Locate the cell with the specified text and output its [X, Y] center coordinate. 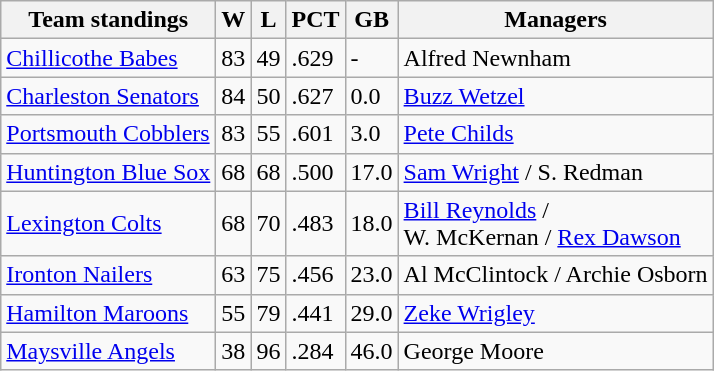
Maysville Angels [108, 351]
75 [268, 275]
Chillicothe Babes [108, 58]
18.0 [372, 224]
Team standings [108, 20]
23.0 [372, 275]
GB [372, 20]
.601 [316, 134]
.483 [316, 224]
Portsmouth Cobblers [108, 134]
.627 [316, 96]
Bill Reynolds / W. McKernan / Rex Dawson [556, 224]
46.0 [372, 351]
50 [268, 96]
.629 [316, 58]
63 [234, 275]
17.0 [372, 172]
.456 [316, 275]
Hamilton Maroons [108, 313]
Managers [556, 20]
Charleston Senators [108, 96]
79 [268, 313]
70 [268, 224]
49 [268, 58]
Lexington Colts [108, 224]
Ironton Nailers [108, 275]
PCT [316, 20]
29.0 [372, 313]
George Moore [556, 351]
.441 [316, 313]
3.0 [372, 134]
38 [234, 351]
Alfred Newnham [556, 58]
Huntington Blue Sox [108, 172]
L [268, 20]
Pete Childs [556, 134]
Buzz Wetzel [556, 96]
0.0 [372, 96]
84 [234, 96]
96 [268, 351]
Zeke Wrigley [556, 313]
.500 [316, 172]
Al McClintock / Archie Osborn [556, 275]
W [234, 20]
.284 [316, 351]
- [372, 58]
Sam Wright / S. Redman [556, 172]
